Find where the given text appears and provide that cell's center as (X, Y) coordinate. 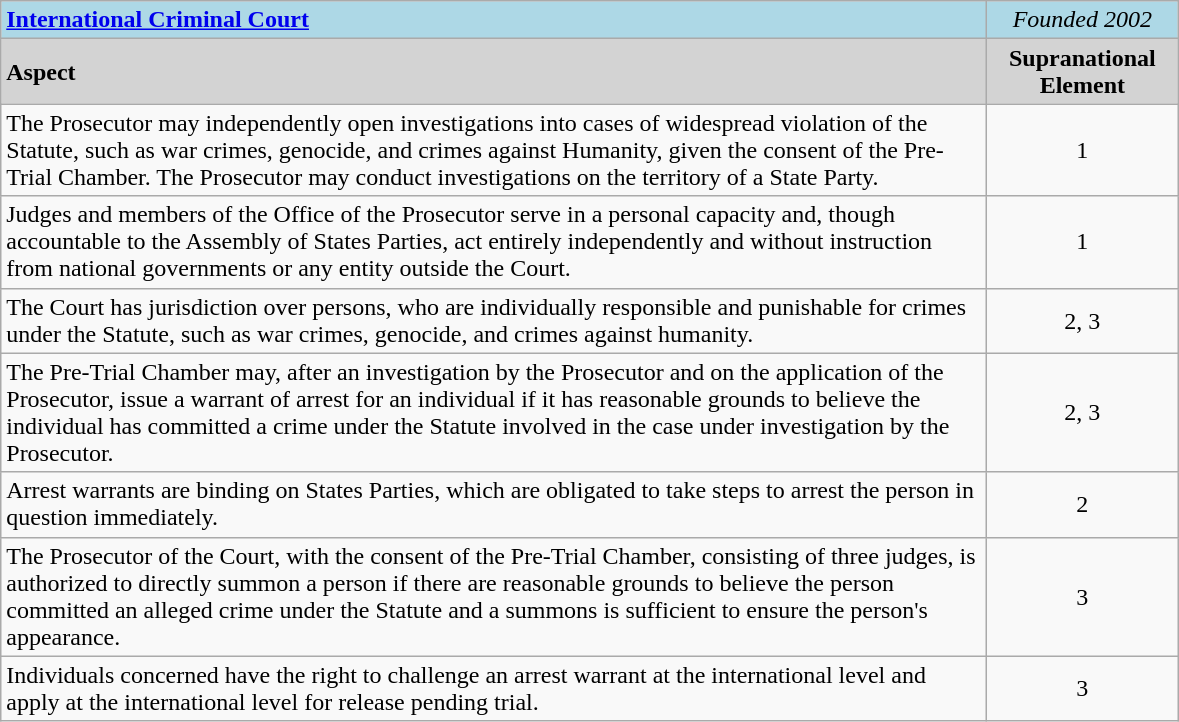
Aspect (494, 72)
Supranational Element (1082, 72)
Arrest warrants are binding on States Parties, which are obligated to take steps to arrest the person in question immediately. (494, 504)
2 (1082, 504)
Founded 2002 (1082, 20)
International Criminal Court (494, 20)
